Return the [x, y] coordinate for the center point of the cell that contains the specified text.  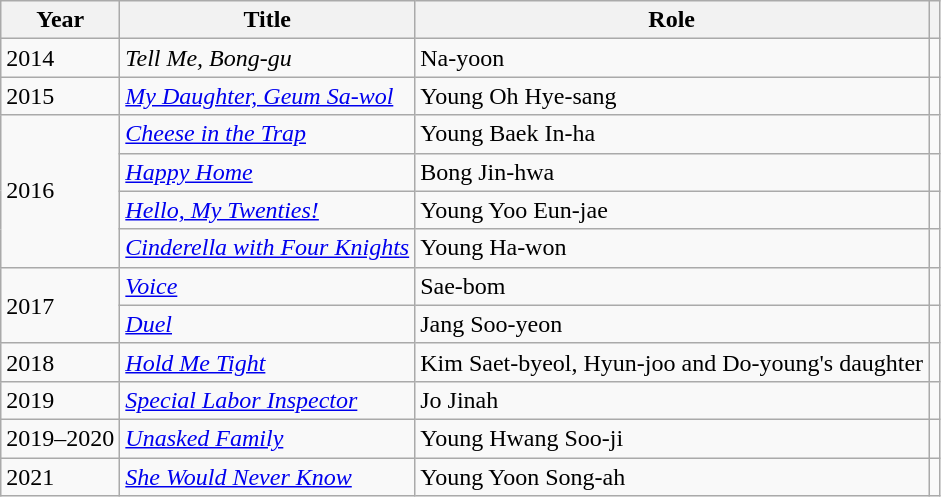
Bong Jin-hwa [672, 172]
Hold Me Tight [268, 362]
Young Ha-won [672, 248]
Tell Me, Bong-gu [268, 58]
2019 [60, 400]
Young Hwang Soo-ji [672, 438]
My Daughter, Geum Sa-wol [268, 96]
2017 [60, 305]
Year [60, 20]
Jo Jinah [672, 400]
Young Yoo Eun-jae [672, 210]
Kim Saet-byeol, Hyun-joo and Do-young's daughter [672, 362]
Young Baek In-ha [672, 134]
Duel [268, 324]
Sae-bom [672, 286]
Voice [268, 286]
Jang Soo-yeon [672, 324]
Cheese in the Trap [268, 134]
Young Yoon Song-ah [672, 477]
She Would Never Know [268, 477]
Title [268, 20]
2016 [60, 191]
2018 [60, 362]
Hello, My Twenties! [268, 210]
2015 [60, 96]
Happy Home [268, 172]
Unasked Family [268, 438]
Na-yoon [672, 58]
Cinderella with Four Knights [268, 248]
Special Labor Inspector [268, 400]
Role [672, 20]
Young Oh Hye-sang [672, 96]
2021 [60, 477]
2019–2020 [60, 438]
2014 [60, 58]
